Extract the (X, Y) coordinate from the center of the cell holding the provided text.  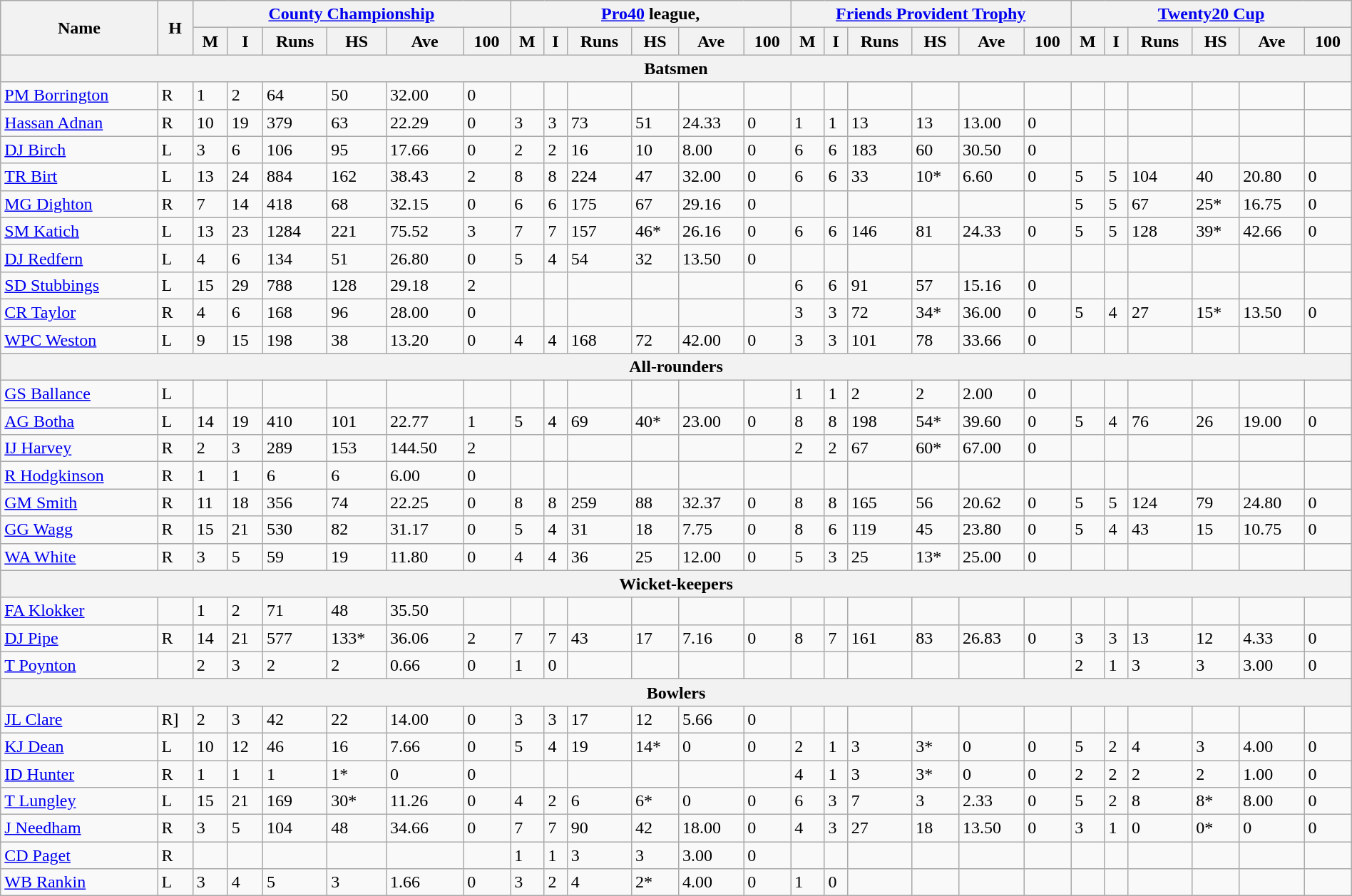
23 (245, 231)
DJ Birch (79, 150)
All-rounders (676, 367)
22.25 (425, 503)
88 (655, 503)
33.66 (991, 340)
20.62 (991, 503)
144.50 (425, 448)
6* (655, 801)
530 (295, 530)
25* (1216, 204)
289 (295, 448)
124 (1159, 503)
25.00 (991, 557)
30.50 (991, 150)
J Needham (79, 828)
69 (599, 421)
WPC Weston (79, 340)
577 (295, 638)
GG Wagg (79, 530)
T Poynton (79, 665)
County Championship (351, 14)
1284 (295, 231)
73 (599, 123)
50 (357, 96)
Pro40 league, (650, 14)
36.06 (425, 638)
59 (295, 557)
133* (357, 638)
23.00 (710, 421)
32.37 (710, 503)
13.20 (425, 340)
24.80 (1272, 503)
TR Birt (79, 177)
90 (599, 828)
18.00 (710, 828)
9 (210, 340)
23.80 (991, 530)
R Hodgkinson (79, 475)
SD Stubbings (79, 285)
82 (357, 530)
54 (599, 258)
KJ Dean (79, 746)
10* (936, 177)
IJ Harvey (79, 448)
157 (599, 231)
19.00 (1272, 421)
81 (936, 231)
356 (295, 503)
13* (936, 557)
7.66 (425, 746)
26.80 (425, 258)
40 (1216, 177)
2.00 (991, 394)
GM Smith (79, 503)
26.83 (991, 638)
Batsmen (676, 68)
47 (655, 177)
74 (357, 503)
42.66 (1272, 231)
183 (879, 150)
Wicket-keepers (676, 584)
67.00 (991, 448)
1.00 (1272, 773)
7.16 (710, 638)
45 (936, 530)
134 (295, 258)
32 (655, 258)
71 (295, 611)
2* (655, 882)
14* (655, 746)
95 (357, 150)
40* (655, 421)
15.16 (991, 285)
11.80 (425, 557)
2.33 (991, 801)
0.66 (425, 665)
884 (295, 177)
146 (879, 231)
7.75 (710, 530)
20.80 (1272, 177)
11 (210, 503)
35.50 (425, 611)
29 (245, 285)
60* (936, 448)
CR Taylor (79, 312)
22 (357, 719)
33 (879, 177)
169 (295, 801)
14.00 (425, 719)
26 (1216, 421)
WA White (79, 557)
57 (936, 285)
SM Katich (79, 231)
259 (599, 503)
Bowlers (676, 692)
T Lungley (79, 801)
R] (175, 719)
54* (936, 421)
6.60 (991, 177)
38 (357, 340)
379 (295, 123)
83 (936, 638)
22.77 (425, 421)
224 (599, 177)
42.00 (710, 340)
63 (357, 123)
221 (357, 231)
13.00 (991, 123)
22.29 (425, 123)
1* (357, 773)
29.18 (425, 285)
175 (599, 204)
29.16 (710, 204)
46* (655, 231)
36.00 (991, 312)
60 (936, 150)
64 (295, 96)
12.00 (710, 557)
162 (357, 177)
153 (357, 448)
6.00 (425, 475)
GS Ballance (79, 394)
410 (295, 421)
DJ Pipe (79, 638)
Twenty20 Cup (1211, 14)
68 (357, 204)
96 (357, 312)
H (175, 28)
119 (879, 530)
4.33 (1272, 638)
46 (295, 746)
78 (936, 340)
Name (79, 28)
75.52 (425, 231)
11.26 (425, 801)
31 (599, 530)
39* (1216, 231)
8* (1216, 801)
24 (245, 177)
76 (1159, 421)
161 (879, 638)
56 (936, 503)
418 (295, 204)
FA Klokker (79, 611)
31.17 (425, 530)
10.75 (1272, 530)
CD Paget (79, 855)
36 (599, 557)
34* (936, 312)
Hassan Adnan (79, 123)
Friends Provident Trophy (931, 14)
16.75 (1272, 204)
30* (357, 801)
MG Dighton (79, 204)
39.60 (991, 421)
788 (295, 285)
79 (1216, 503)
38.43 (425, 177)
WB Rankin (79, 882)
5.66 (710, 719)
ID Hunter (79, 773)
1.66 (425, 882)
28.00 (425, 312)
17.66 (425, 150)
26.16 (710, 231)
91 (879, 285)
AG Botha (79, 421)
DJ Redfern (79, 258)
106 (295, 150)
32.15 (425, 204)
34.66 (425, 828)
JL Clare (79, 719)
PM Borrington (79, 96)
165 (879, 503)
0* (1216, 828)
15* (1216, 312)
